For the text-containing cell, return its midpoint in [X, Y] coordinate format. 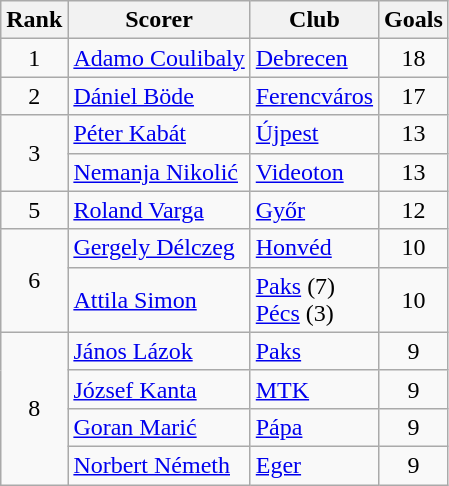
Paks [314, 351]
Gergely Délczeg [159, 248]
12 [414, 210]
6 [34, 280]
Eger [314, 465]
Rank [34, 20]
József Kanta [159, 389]
17 [414, 96]
3 [34, 153]
Debrecen [314, 58]
MTK [314, 389]
Roland Varga [159, 210]
Goals [414, 20]
Pápa [314, 427]
Norbert Németh [159, 465]
Honvéd [314, 248]
1 [34, 58]
Paks (7)Pécs (3) [314, 300]
Club [314, 20]
Attila Simon [159, 300]
János Lázok [159, 351]
Goran Marić [159, 427]
Ferencváros [314, 96]
Nemanja Nikolić [159, 172]
5 [34, 210]
Scorer [159, 20]
8 [34, 408]
2 [34, 96]
Győr [314, 210]
Péter Kabát [159, 134]
Újpest [314, 134]
Dániel Böde [159, 96]
18 [414, 58]
Adamo Coulibaly [159, 58]
Videoton [314, 172]
